Provide the (x, y) coordinate of the cell's center where the given text is located.  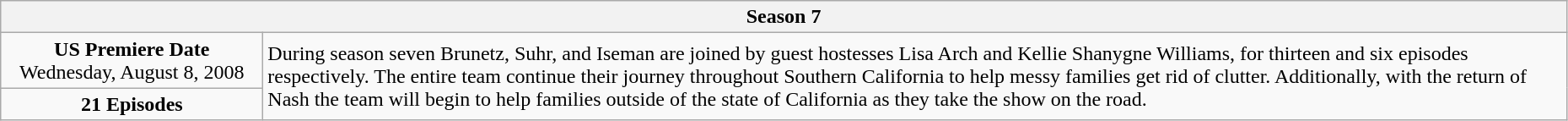
21 Episodes (132, 104)
US Premiere DateWednesday, August 8, 2008 (132, 61)
Season 7 (784, 17)
